Scan for the cell matching the given text and deliver its [X, Y] coordinate at center. 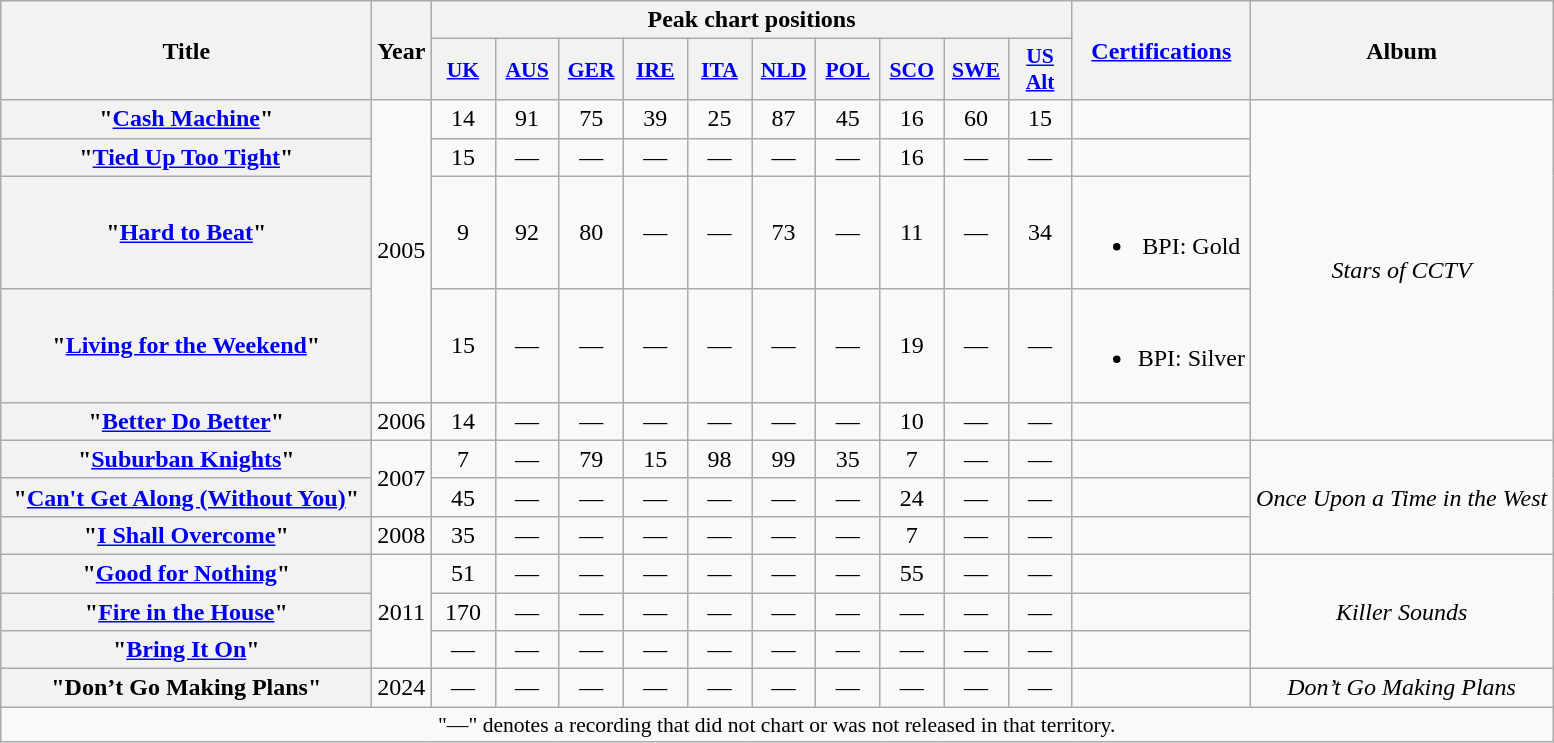
ITA [719, 70]
GER [591, 70]
10 [912, 421]
60 [976, 119]
"—" denotes a recording that did not chart or was not released in that territory. [777, 725]
92 [527, 232]
34 [1040, 232]
"Hard to Beat" [186, 232]
BPI: Silver [1161, 346]
"Cash Machine" [186, 119]
Peak chart positions [752, 20]
Year [402, 50]
2024 [402, 688]
NLD [784, 70]
98 [719, 459]
"Can't Get Along (Without You)" [186, 497]
99 [784, 459]
39 [655, 119]
IRE [655, 70]
Album [1402, 50]
"Better Do Better" [186, 421]
2008 [402, 535]
Certifications [1161, 50]
19 [912, 346]
"Fire in the House" [186, 611]
BPI: Gold [1161, 232]
SWE [976, 70]
POL [848, 70]
2005 [402, 251]
80 [591, 232]
UK [463, 70]
"Don’t Go Making Plans" [186, 688]
170 [463, 611]
2007 [402, 478]
Don’t Go Making Plans [1402, 688]
55 [912, 573]
"Bring It On" [186, 650]
11 [912, 232]
"Suburban Knights" [186, 459]
Stars of CCTV [1402, 270]
AUS [527, 70]
91 [527, 119]
Title [186, 50]
87 [784, 119]
"Living for the Weekend" [186, 346]
Killer Sounds [1402, 611]
"Tied Up Too Tight" [186, 157]
51 [463, 573]
73 [784, 232]
SCO [912, 70]
2011 [402, 611]
USAlt [1040, 70]
Once Upon a Time in the West [1402, 497]
"I Shall Overcome" [186, 535]
9 [463, 232]
75 [591, 119]
"Good for Nothing" [186, 573]
24 [912, 497]
2006 [402, 421]
25 [719, 119]
79 [591, 459]
